Identify which cell holds the provided text, then report its (X, Y) central coordinate. 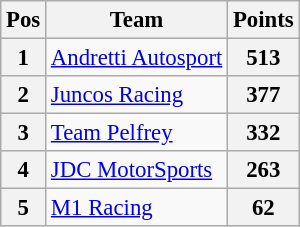
62 (264, 208)
Team (137, 20)
377 (264, 95)
Points (264, 20)
1 (24, 58)
4 (24, 170)
3 (24, 133)
263 (264, 170)
332 (264, 133)
513 (264, 58)
M1 Racing (137, 208)
5 (24, 208)
2 (24, 95)
Pos (24, 20)
Juncos Racing (137, 95)
Team Pelfrey (137, 133)
JDC MotorSports (137, 170)
Andretti Autosport (137, 58)
